Return the (X, Y) coordinate for the center point of the cell that contains the specified text.  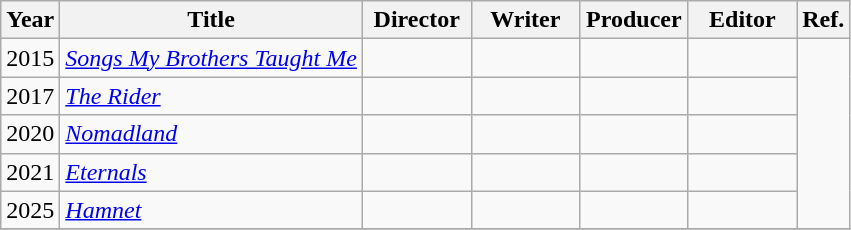
The Rider (212, 96)
2020 (30, 134)
Hamnet (212, 210)
Year (30, 20)
Songs My Brothers Taught Me (212, 58)
2017 (30, 96)
Ref. (824, 20)
Writer (526, 20)
Title (212, 20)
Producer (634, 20)
Nomadland (212, 134)
2025 (30, 210)
Editor (742, 20)
Director (416, 20)
Eternals (212, 172)
2021 (30, 172)
2015 (30, 58)
